Identify which cell holds the provided text, then report its [x, y] central coordinate. 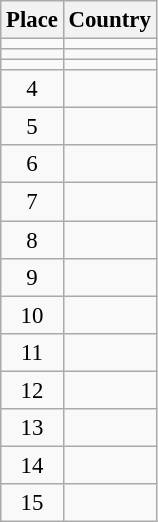
Place [32, 20]
14 [32, 465]
4 [32, 89]
8 [32, 240]
11 [32, 352]
15 [32, 503]
6 [32, 165]
10 [32, 315]
Country [110, 20]
12 [32, 390]
13 [32, 428]
7 [32, 202]
9 [32, 277]
5 [32, 127]
